Locate the cell with the specified text and output its (X, Y) center coordinate. 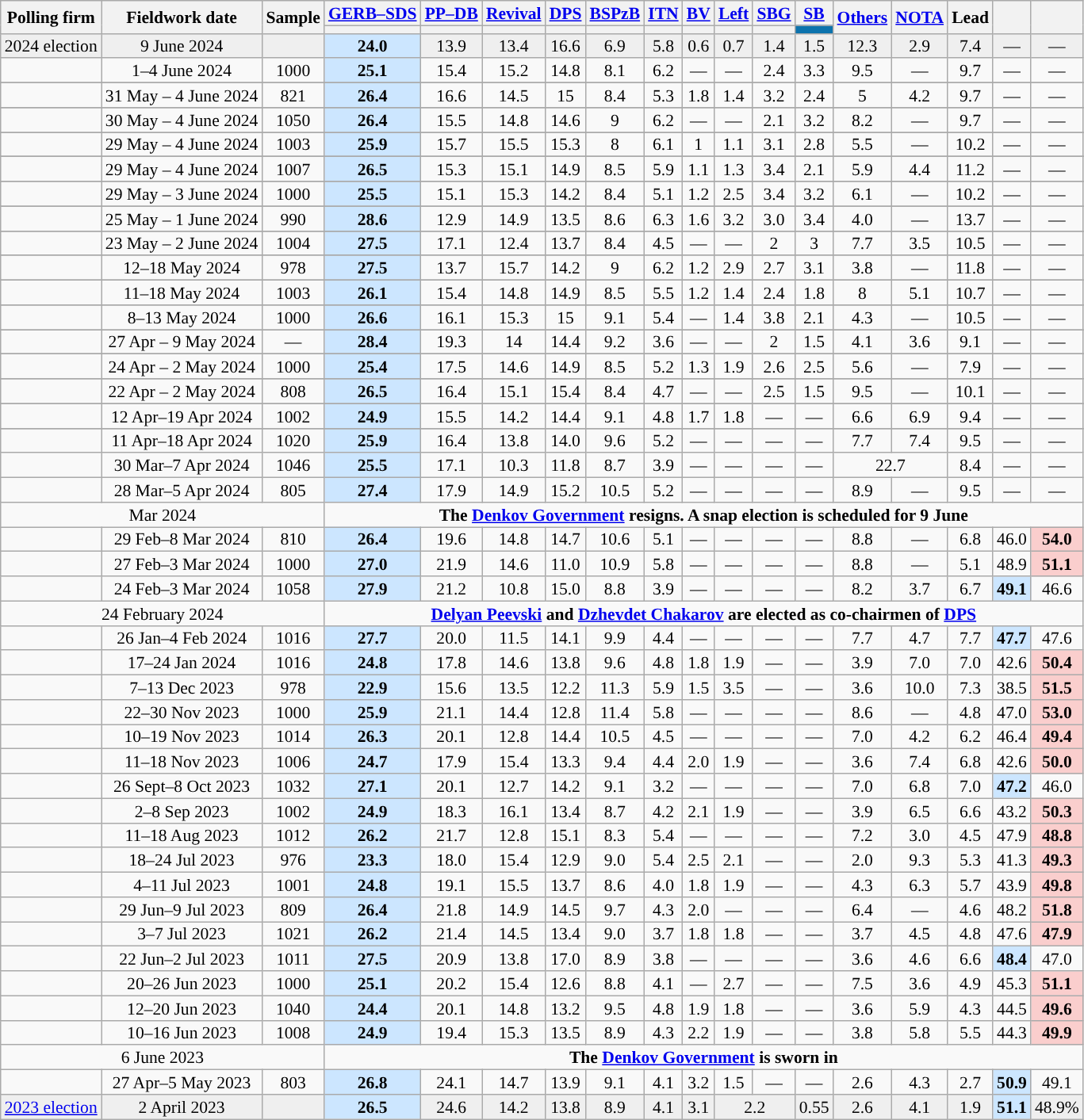
Polling firm (51, 17)
1.6 (699, 219)
Others (863, 17)
SBG (774, 13)
41.3 (1012, 861)
20.9 (452, 959)
809 (293, 910)
5.7 (971, 885)
9.3 (920, 861)
The Denkov Government is sworn in (704, 1057)
21.4 (452, 934)
49.6 (1057, 1008)
2.8 (814, 144)
1–4 June 2024 (182, 71)
1.7 (699, 415)
1020 (293, 441)
821 (293, 95)
9.9 (615, 637)
3.3 (814, 71)
22.7 (891, 466)
28.4 (373, 342)
25 May – 1 June 2024 (182, 219)
1032 (293, 786)
28 Mar–5 Apr 2024 (182, 490)
13.2 (566, 1008)
45.3 (1012, 983)
26.6 (373, 317)
4–11 Jul 2023 (182, 885)
1050 (293, 120)
12 Apr–19 Apr 2024 (182, 415)
3 (814, 243)
Left (734, 13)
3–7 Jul 2023 (182, 934)
27.4 (373, 490)
0.7 (734, 46)
1046 (293, 466)
17–24 Jan 2024 (182, 663)
1011 (293, 959)
12–20 Jun 2023 (182, 1008)
1001 (293, 885)
10.3 (514, 466)
12.4 (514, 243)
20.2 (452, 983)
48.9% (1057, 1107)
43.2 (1012, 810)
29 Jun–9 Jul 2023 (182, 910)
BSPzB (615, 13)
29 Feb–8 Mar 2024 (182, 539)
20–26 Jun 2023 (182, 983)
10.9 (615, 564)
24.6 (452, 1107)
10.7 (971, 293)
27.9 (373, 588)
805 (293, 490)
24.0 (373, 46)
10.1 (971, 392)
22 Jun–2 Jul 2023 (182, 959)
51.8 (1057, 910)
13.3 (566, 761)
Sample (293, 17)
12–18 May 2024 (182, 268)
18–24 Jul 2023 (182, 861)
6 June 2023 (163, 1057)
48.2 (1012, 910)
1058 (293, 588)
DPS (566, 13)
46.4 (1012, 737)
2 April 2023 (182, 1107)
12.3 (863, 46)
11.3 (615, 688)
51.5 (1057, 688)
11–18 Nov 2023 (182, 761)
11.4 (615, 712)
53.0 (1057, 712)
28.6 (373, 219)
11.2 (971, 170)
30 May – 4 June 2024 (182, 120)
17.5 (452, 366)
14 (514, 342)
1007 (293, 170)
0.6 (699, 46)
14.0 (566, 441)
1 (699, 144)
9 June 2024 (182, 46)
Fieldwork date (182, 17)
27.0 (373, 564)
50.9 (1012, 1083)
8–13 May 2024 (182, 317)
9.2 (615, 342)
49.3 (1057, 861)
17.0 (566, 959)
27 Feb–3 Mar 2024 (182, 564)
24 Apr – 2 May 2024 (182, 366)
11–18 Aug 2023 (182, 835)
49.8 (1057, 885)
ITN (663, 13)
1008 (293, 1032)
7.9 (971, 366)
11–18 May 2024 (182, 293)
7–13 Dec 2023 (182, 688)
26.1 (373, 293)
12.2 (566, 688)
26.8 (373, 1083)
2023 election (51, 1107)
990 (293, 219)
976 (293, 861)
19.4 (452, 1032)
1012 (293, 835)
25.4 (373, 366)
11.5 (514, 637)
19.1 (452, 885)
27.7 (373, 637)
26 Jan–4 Feb 2024 (182, 637)
47.2 (1012, 786)
24.7 (373, 761)
47.7 (1012, 637)
26.3 (373, 737)
24.4 (373, 1008)
30 Mar–7 Apr 2024 (182, 466)
20.0 (452, 637)
23 May – 2 June 2024 (182, 243)
1014 (293, 737)
Revival (514, 13)
0.55 (814, 1107)
10–16 Jun 2023 (182, 1032)
1004 (293, 243)
Mar 2024 (163, 515)
21.9 (452, 564)
GERB–SDS (373, 13)
38.5 (1012, 688)
22.9 (373, 688)
24 February 2024 (163, 614)
5.6 (863, 366)
4.9 (971, 983)
7.3 (971, 688)
7.5 (863, 983)
29 May – 3 June 2024 (182, 193)
48.9 (1012, 564)
8.1 (615, 71)
27.1 (373, 786)
23.3 (373, 861)
2–8 Sep 2023 (182, 810)
21.8 (452, 910)
BV (699, 13)
19.3 (452, 342)
49.9 (1057, 1032)
18.3 (452, 810)
NOTA (920, 17)
Lead (971, 17)
803 (293, 1083)
21.1 (452, 712)
50.4 (1057, 663)
24.1 (452, 1083)
18.0 (452, 861)
12.7 (514, 786)
808 (293, 392)
Delyan Peevski and Dzhevdet Chakarov are elected as co-chairmen of DPS (704, 614)
2024 election (51, 46)
27 Apr–5 May 2023 (182, 1083)
SB (814, 13)
5 (863, 95)
22–30 Nov 2023 (182, 712)
6.4 (863, 910)
17.8 (452, 663)
6.7 (971, 588)
6.5 (920, 810)
1021 (293, 934)
46.6 (1057, 588)
7.2 (863, 835)
19.6 (452, 539)
22 Apr – 2 May 2024 (182, 392)
49.4 (1057, 737)
44.3 (1012, 1032)
14.1 (566, 637)
11 Apr–18 Apr 2024 (182, 441)
21.2 (452, 588)
PP–DB (452, 13)
54.0 (1057, 539)
26 Sept–8 Oct 2023 (182, 786)
10.8 (514, 588)
8.3 (615, 835)
12.6 (566, 983)
27 Apr – 9 May 2024 (182, 342)
11.0 (566, 564)
10.0 (920, 688)
15.6 (452, 688)
48.8 (1057, 835)
10.6 (615, 539)
10–19 Nov 2023 (182, 737)
The Denkov Government resigns. A snap election is scheduled for 9 June (704, 515)
810 (293, 539)
1040 (293, 1008)
24 Feb–3 Mar 2024 (182, 588)
15.0 (566, 588)
1006 (293, 761)
43.9 (1012, 885)
31 May – 4 June 2024 (182, 95)
50.0 (1057, 761)
21.7 (452, 835)
48.4 (1012, 959)
44.5 (1012, 1008)
50.3 (1057, 810)
